Extract the (X, Y) coordinate from the center of the cell holding the provided text.  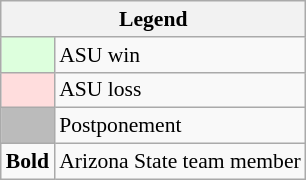
ASU loss (180, 90)
Arizona State team member (180, 162)
Bold (28, 162)
ASU win (180, 55)
Legend (154, 19)
Postponement (180, 126)
